Find where the given text appears and provide that cell's center as (X, Y) coordinate. 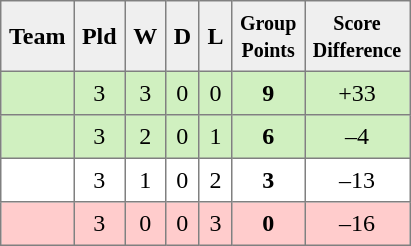
9 (268, 93)
6 (268, 137)
–16 (358, 224)
Pld (100, 36)
D (182, 36)
Team (38, 36)
+33 (358, 93)
–13 (358, 180)
ScoreDifference (358, 36)
L (216, 36)
GroupPoints (268, 36)
–4 (358, 137)
W (145, 36)
